Scan for the cell matching the given text and deliver its [x, y] coordinate at center. 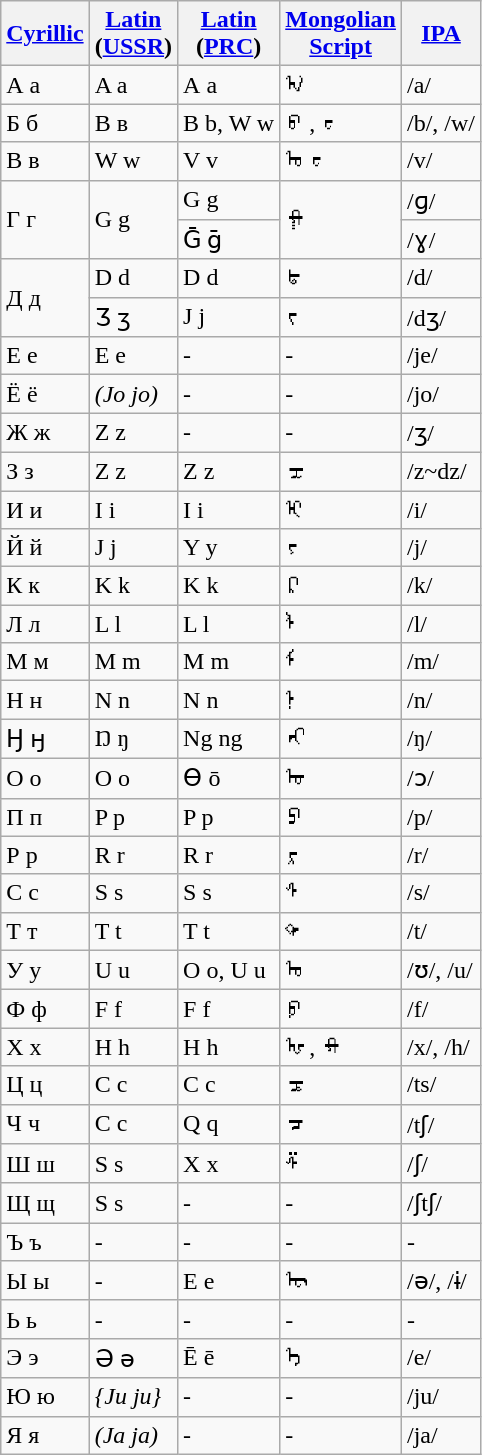
/tʃ/ [440, 1124]
/e/ [440, 1358]
Ц ц [45, 1085]
/p/ [440, 817]
Ж ж [45, 433]
Л л [45, 624]
ᠽ [341, 471]
П п [45, 817]
Д д [45, 298]
/je/ [440, 356]
/jo/ [440, 394]
A a [133, 85]
К к [45, 586]
/ɣ/ [440, 240]
Ng ng [229, 739]
V v [229, 161]
/z~dz/ [440, 471]
U u [133, 970]
/b/, /w/ [440, 123]
ᠡ [341, 1358]
Г г [45, 220]
MongolianScript [341, 34]
Ш ш [45, 1164]
/i/ [440, 509]
/dʒ/ [440, 317]
ᠪ, ᠸ [341, 123]
Y y [229, 548]
/ɡ/ [440, 200]
/ʒ/ [440, 433]
ᠺ [341, 586]
ᠲ [341, 931]
/n/ [440, 700]
Ʒ ʒ [133, 317]
Ŋ ŋ [133, 739]
Б б [45, 123]
/k/ [440, 586]
Т т [45, 931]
/j/ [440, 548]
/ɔ/ [440, 778]
О о [45, 778]
Cyrillic [45, 34]
(Jo jo) [133, 394]
Р р [45, 855]
/ʃ/ [440, 1164]
Ḡ ḡ [229, 240]
М м [45, 662]
ᠭ [341, 220]
X x [229, 1164]
ᠶ [341, 548]
Latin(PRC) [229, 34]
С с [45, 893]
Н н [45, 700]
IPA [440, 34]
ᠾ, ᠬ [341, 1047]
/a/ [440, 85]
Ч ч [45, 1124]
ᠤ [341, 778]
/ja/ [440, 1435]
З з [45, 471]
Й й [45, 548]
Ь ь [45, 1319]
ᠹ [341, 1009]
(Ja ja) [133, 1435]
ᠵ [341, 317]
ᠫ [341, 817]
B в [133, 123]
/ʃtʃ/ [440, 1203]
/ts/ [440, 1085]
{Ju ju} [133, 1397]
ᠧ [341, 1281]
ᠴ [341, 1124]
Ё ё [45, 394]
Я я [45, 1435]
Ы ы [45, 1281]
Ə ə [133, 1358]
Ъ ъ [45, 1242]
/ʊ/, /u/ [440, 970]
ᠯ [341, 624]
Latin(USSR) [133, 34]
ᠳ [341, 278]
Ē ē [229, 1358]
ᠼ [341, 1085]
В в [45, 161]
ᠩ [341, 739]
И и [45, 509]
ᠠ [341, 85]
/r/ [440, 855]
ᠢ [341, 509]
ᠷ [341, 855]
/t/ [440, 931]
/v/ [440, 161]
Ɵ ō [229, 778]
ᠣᠸ [341, 161]
Щ щ [45, 1203]
/ŋ/ [440, 739]
W w [133, 161]
У у [45, 970]
ᠨ [341, 700]
/s/ [440, 893]
Х х [45, 1047]
/ju/ [440, 1397]
ᠮ [341, 662]
Ф ф [45, 1009]
ᠣ [341, 970]
/f/ [440, 1009]
/m/ [440, 662]
Q q [229, 1124]
Е е [45, 356]
Ӈ ӈ [45, 739]
/d/ [440, 278]
ᠰ [341, 893]
/x/, /h/ [440, 1047]
O o, U u [229, 970]
ᠱ [341, 1164]
Э э [45, 1358]
/ə/, /ɨ/ [440, 1281]
B b, W w [229, 123]
O o [133, 778]
/l/ [440, 624]
Ю ю [45, 1397]
